Search for the cell housing the specified text and yield its [x, y] center coordinate. 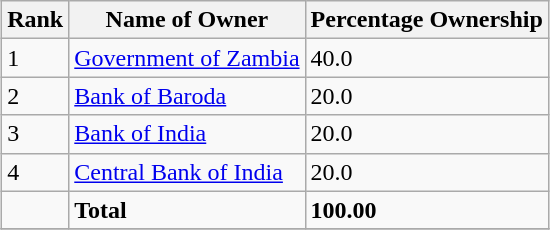
3 [36, 134]
1 [36, 58]
Rank [36, 20]
Government of Zambia [187, 58]
Bank of Baroda [187, 96]
Percentage Ownership [426, 20]
Central Bank of India [187, 172]
Name of Owner [187, 20]
2 [36, 96]
40.0 [426, 58]
Bank of India [187, 134]
100.00 [426, 210]
4 [36, 172]
Total [187, 210]
